Output the [X, Y] coordinate of the center of the cell containing the given text.  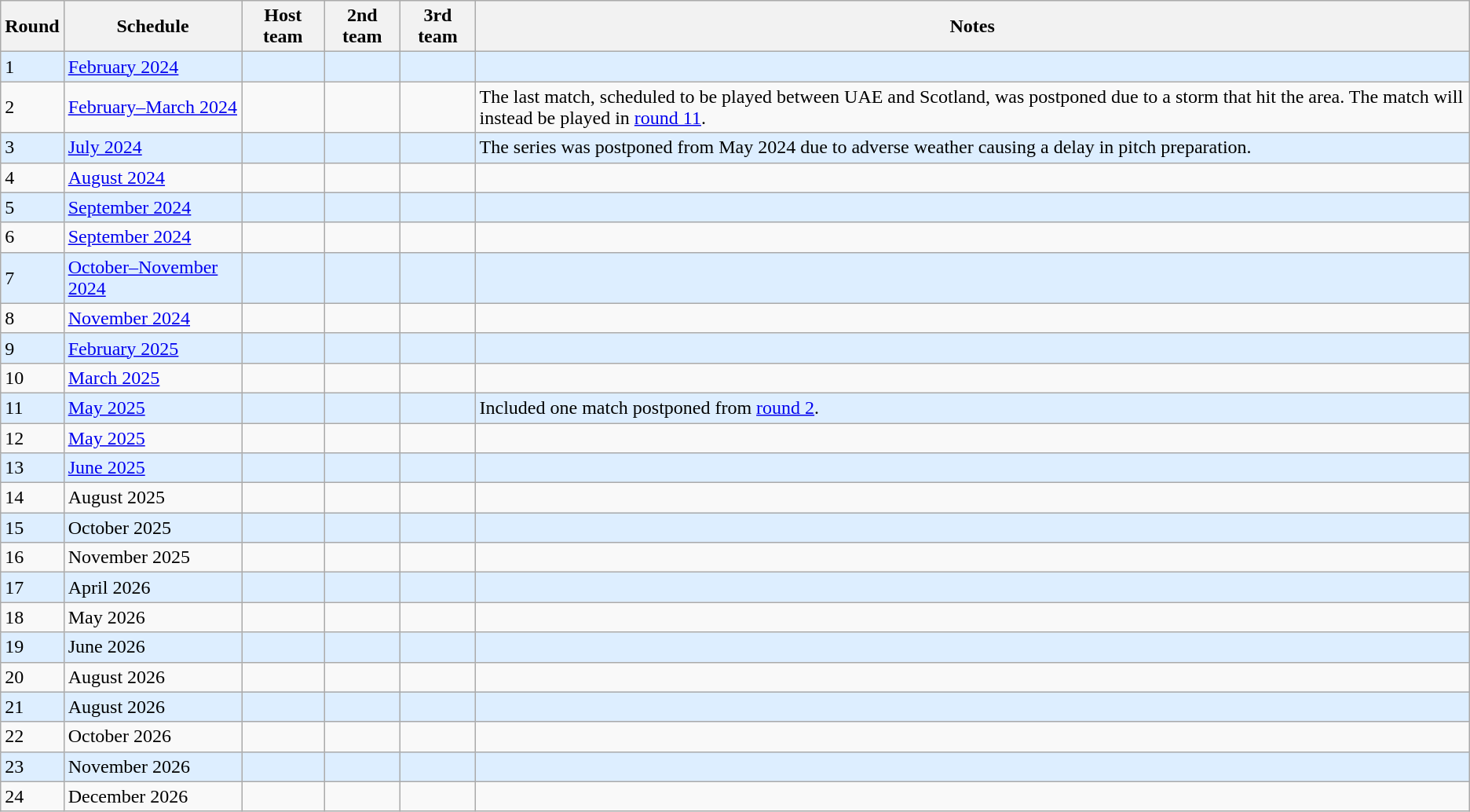
February–March 2024 [152, 107]
October 2025 [152, 528]
19 [32, 647]
3rd team [438, 27]
16 [32, 558]
11 [32, 408]
13 [32, 468]
1 [32, 67]
May 2026 [152, 617]
3 [32, 148]
August 2024 [152, 177]
2nd team [363, 27]
14 [32, 498]
8 [32, 318]
June 2026 [152, 647]
20 [32, 677]
17 [32, 587]
July 2024 [152, 148]
November 2025 [152, 558]
18 [32, 617]
15 [32, 528]
Host team [283, 27]
October–November 2024 [152, 278]
February 2025 [152, 348]
Schedule [152, 27]
The series was postponed from May 2024 due to adverse weather causing a delay in pitch preparation. [972, 148]
6 [32, 237]
4 [32, 177]
10 [32, 378]
June 2025 [152, 468]
9 [32, 348]
5 [32, 207]
2 [32, 107]
12 [32, 437]
November 2024 [152, 318]
August 2025 [152, 498]
October 2026 [152, 737]
24 [32, 796]
23 [32, 766]
Round [32, 27]
March 2025 [152, 378]
7 [32, 278]
21 [32, 707]
December 2026 [152, 796]
November 2026 [152, 766]
Included one match postponed from round 2. [972, 408]
22 [32, 737]
February 2024 [152, 67]
April 2026 [152, 587]
Notes [972, 27]
